Find where the given text appears and provide that cell's center as [x, y] coordinate. 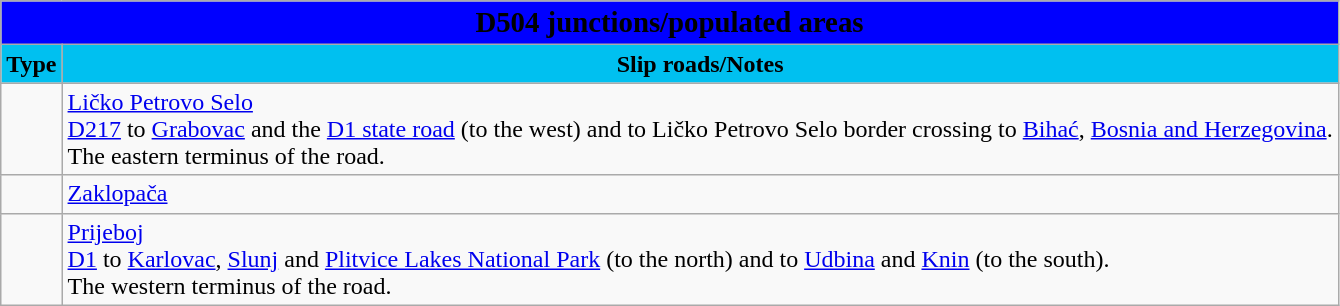
D504 junctions/populated areas [670, 23]
Type [32, 64]
Zaklopača [700, 194]
Slip roads/Notes [700, 64]
